From the cell containing the given text, extract its center point as (x, y) coordinate. 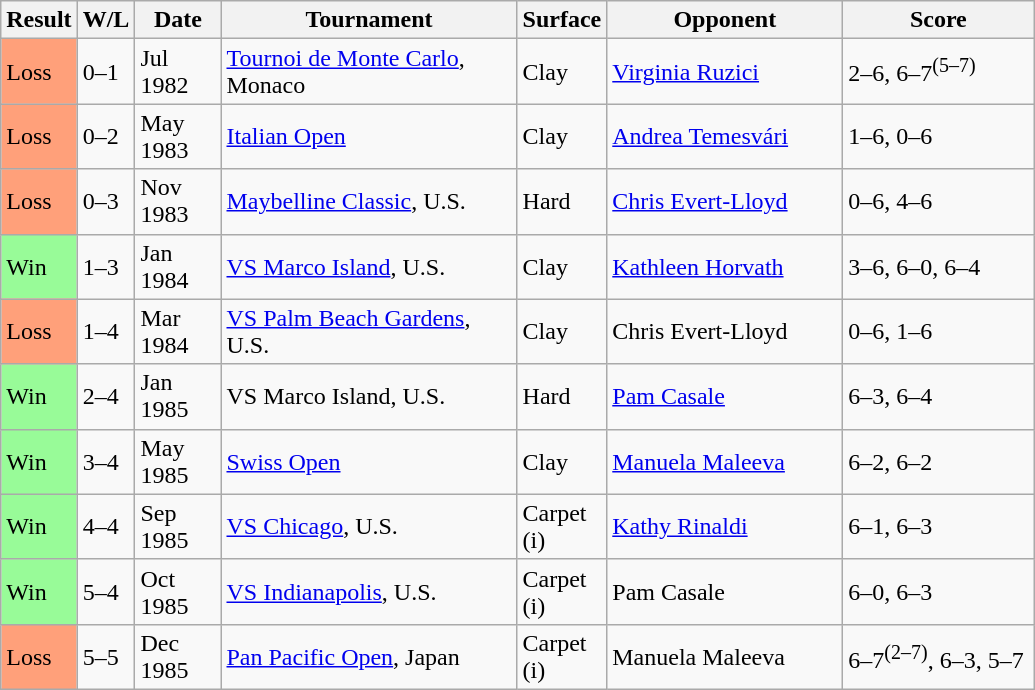
Maybelline Classic, U.S. (369, 202)
Tournoi de Monte Carlo, Monaco (369, 72)
Pan Pacific Open, Japan (369, 656)
VS Palm Beach Gardens, U.S. (369, 332)
3–6, 6–0, 6–4 (938, 266)
0–2 (106, 136)
Mar 1984 (178, 332)
Kathleen Horvath (725, 266)
6–2, 6–2 (938, 462)
Result (39, 20)
Jul 1982 (178, 72)
May 1985 (178, 462)
Jan 1984 (178, 266)
5–4 (106, 592)
Nov 1983 (178, 202)
Andrea Temesvári (725, 136)
May 1983 (178, 136)
6–1, 6–3 (938, 526)
0–1 (106, 72)
VS Chicago, U.S. (369, 526)
6–3, 6–4 (938, 396)
VS Indianapolis, U.S. (369, 592)
1–6, 0–6 (938, 136)
Kathy Rinaldi (725, 526)
Virginia Ruzici (725, 72)
W/L (106, 20)
2–4 (106, 396)
3–4 (106, 462)
Score (938, 20)
1–4 (106, 332)
Opponent (725, 20)
Tournament (369, 20)
4–4 (106, 526)
Oct 1985 (178, 592)
1–3 (106, 266)
Sep 1985 (178, 526)
6–0, 6–3 (938, 592)
Jan 1985 (178, 396)
2–6, 6–7(5–7) (938, 72)
0–6, 4–6 (938, 202)
0–3 (106, 202)
Italian Open (369, 136)
0–6, 1–6 (938, 332)
5–5 (106, 656)
Date (178, 20)
Dec 1985 (178, 656)
Surface (562, 20)
Swiss Open (369, 462)
6–7(2–7), 6–3, 5–7 (938, 656)
